Determine the (x, y) coordinate at the center of the cell enclosing the given text.  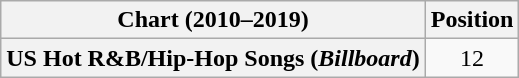
US Hot R&B/Hip-Hop Songs (Billboard) (213, 58)
12 (472, 58)
Chart (2010–2019) (213, 20)
Position (472, 20)
